Find where the given text appears and provide that cell's center as [X, Y] coordinate. 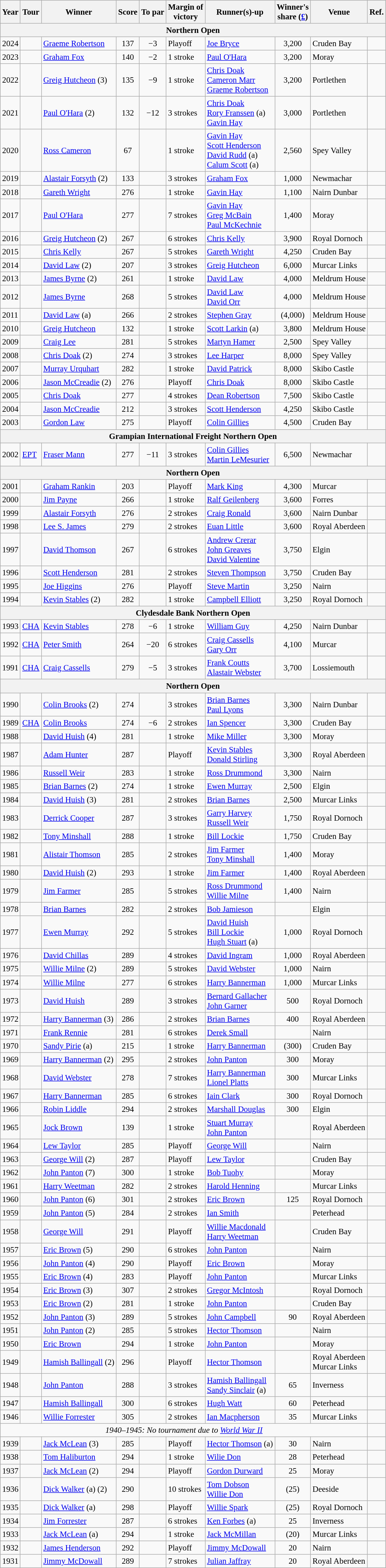
Winner [79, 12]
George Will (2) [79, 1159]
Bob Tuohy [240, 1173]
1940–1945: No tournament due to World War II [184, 1430]
Graeme Robertson [79, 44]
John Panton (2) [79, 1330]
284 [128, 1213]
301 [128, 1200]
Tour [31, 12]
Sandy Pirie (a) [79, 1046]
−20 [153, 645]
1957 [10, 1250]
2023 [10, 57]
1986 [10, 773]
John Panton (5) [79, 1213]
6,000 [293, 265]
35 [293, 1417]
Hamish Ballingall [79, 1403]
1988 [10, 736]
1936 [10, 1489]
Hector Thomson (a) [240, 1444]
2006 [10, 382]
2000 [10, 500]
1990 [10, 705]
1963 [10, 1159]
Greig Hutcheon (3) [79, 80]
Chris Doak Rory Franssen (a) Gavin Hay [240, 113]
1952 [10, 1317]
Harold Henning [240, 1186]
−12 [153, 113]
Craig Cassells Gary Orr [240, 645]
Ian Spencer [240, 723]
Lee S. James [79, 527]
Frank Coutts Alastair Webster [240, 668]
Gregor McIntosh [240, 1290]
2001 [10, 486]
Dean Robertson [240, 396]
Dick Walker (a) (2) [79, 1489]
Harry Weetman [79, 1186]
Frank Rennie [79, 1032]
3,900 [293, 238]
2019 [10, 179]
1984 [10, 800]
Alastair Forsyth [79, 513]
David Patrick [240, 369]
1975 [10, 969]
1994 [10, 600]
137 [128, 44]
207 [128, 265]
Eric Brown (3) [79, 1290]
Harry Bannerman Lionel Platts [240, 1078]
1935 [10, 1507]
Derek Small [240, 1032]
2011 [10, 315]
2014 [10, 265]
1989 [10, 723]
Royal AberdeenMurcar Links [339, 1362]
Year [10, 12]
1996 [10, 573]
Chris Doak (2) [79, 356]
Colin Gillies Martin LeMesurier [240, 454]
Adam Hunter [79, 754]
1967 [10, 1096]
1993 [10, 626]
1937 [10, 1471]
1949 [10, 1362]
500 [293, 1001]
1982 [10, 836]
7,500 [293, 396]
−3 [153, 44]
Eric Brown (2) [79, 1304]
1983 [10, 818]
268 [128, 297]
James Byrne (2) [79, 279]
Margin ofvictory [185, 12]
1964 [10, 1146]
1985 [10, 786]
1965 [10, 1128]
2008 [10, 356]
Graham Rankin [79, 486]
2002 [10, 454]
400 [293, 1019]
135 [128, 80]
1962 [10, 1173]
Alistair Thomson [79, 854]
2013 [10, 279]
Andrew Crerar John Greaves David Valentine [240, 549]
1980 [10, 873]
2022 [10, 80]
133 [128, 179]
Hugh Watt [240, 1403]
Peter Smith [79, 645]
Hamish Ballingall (2) [79, 1362]
Ross Drummond Willie Milne [240, 891]
1981 [10, 854]
1955 [10, 1276]
−2 [153, 57]
Paul O'Hara (2) [79, 113]
(4,000) [293, 315]
David Law (a) [79, 315]
4,100 [293, 645]
4,300 [293, 486]
Stuart Murray John Panton [240, 1128]
1979 [10, 891]
Gordon Durward [240, 1471]
2007 [10, 369]
Tony Minshall [79, 836]
10 strokes [185, 1489]
Kevin Stables Donald Stirling [240, 754]
Wilie Don [240, 1457]
1992 [10, 645]
Gavin Hay [240, 192]
EPT [31, 454]
1959 [10, 1213]
David Law David Orr [240, 297]
Derrick Cooper [79, 818]
Craig Lee [79, 342]
Chris Doak Cameron Marr Graeme Robertson [240, 80]
30 [293, 1444]
Greig Hutcheon (2) [79, 238]
Brian Barnes Paul Lyons [240, 705]
David Huish (2) [79, 873]
Harry Bannerman (2) [79, 1059]
1987 [10, 754]
Forres [339, 500]
1934 [10, 1521]
60 [293, 1403]
286 [128, 1019]
Venue [339, 12]
203 [128, 486]
Jack McLean (3) [79, 1444]
307 [128, 1290]
Clydesdale Bank Northern Open [193, 613]
Craig Cassells [79, 668]
1948 [10, 1385]
28 [293, 1457]
2010 [10, 328]
1931 [10, 1561]
Willie Macdonald Harry Weetman [240, 1231]
2012 [10, 297]
Jason McCreadie (2) [79, 382]
Willie Forrester [79, 1417]
2004 [10, 409]
1939 [10, 1444]
67 [128, 151]
(20) [293, 1534]
1968 [10, 1078]
Ian Smith [240, 1213]
−5 [153, 668]
James Henderson [79, 1548]
Steve Martin [240, 586]
Iain Clark [240, 1096]
1966 [10, 1109]
Deeside [339, 1489]
Russell Weir [79, 773]
David Huish (3) [79, 800]
1977 [10, 932]
Craig Ronald [240, 513]
William Guy [240, 626]
Runner(s)-up [240, 12]
1976 [10, 956]
1946 [10, 1417]
1951 [10, 1330]
305 [128, 1417]
John Panton (4) [79, 1263]
Robin Liddle [79, 1109]
Joe Higgins [79, 586]
Willie Milne (2) [79, 969]
3,700 [293, 668]
David Ingram [240, 956]
261 [128, 279]
Steven Thompson [240, 573]
Lossiemouth [339, 668]
215 [128, 1046]
Ian Macpherson [240, 1417]
Willie Spark [240, 1507]
275 [128, 423]
Dick Walker (a) [79, 1507]
David Huish (4) [79, 736]
2024 [10, 44]
−11 [153, 454]
Bill Lockie [240, 836]
Bob Jamieson [240, 909]
David Law (2) [79, 265]
Scott Larkin (a) [240, 328]
1978 [10, 909]
Jack McLean (2) [79, 1471]
Mike Miller [240, 736]
1960 [10, 1200]
1972 [10, 1019]
James Byrne [79, 297]
1997 [10, 549]
212 [128, 409]
Marshall Douglas [240, 1109]
139 [128, 1128]
2005 [10, 396]
David Law [240, 279]
Stephen Gray [240, 315]
Gavin Hay Greg McBain Paul McKechnie [240, 215]
Grampian International Freight Northern Open [193, 436]
Lee Harper [240, 356]
1970 [10, 1046]
Ralf Geilenberg [240, 500]
264 [128, 645]
John Panton (6) [79, 1200]
1991 [10, 668]
−9 [153, 80]
295 [128, 1059]
Harry Bannerman (3) [79, 1019]
125 [293, 1200]
1956 [10, 1263]
Julian Jaffray [240, 1561]
2017 [10, 215]
Jock Brown [79, 1128]
Martyn Hamer [240, 342]
1950 [10, 1344]
Ken Forbes (a) [240, 1521]
1973 [10, 1001]
Kevin Stables (2) [79, 600]
Gavin Hay Scott Henderson David Rudd (a) Calum Scott (a) [240, 151]
Tom Haliburton [79, 1457]
90 [293, 1317]
David Thomson [79, 549]
Alastair Forsyth (2) [79, 179]
David Chillas [79, 956]
3,000 [293, 113]
To par [153, 12]
1969 [10, 1059]
Bernard Gallacher John Garner [240, 1001]
2015 [10, 251]
2020 [10, 151]
2,560 [293, 151]
Joe Bryce [240, 44]
David Huish Bill Lockie Hugh Stuart (a) [240, 932]
1974 [10, 982]
3,800 [293, 328]
Jason McCreadie [79, 409]
Colin Brooks [79, 723]
Mark King [240, 486]
1998 [10, 527]
Brian Barnes (2) [79, 786]
Eric Brown (5) [79, 1250]
Campbell Elliott [240, 600]
1953 [10, 1304]
1971 [10, 1032]
Score [128, 12]
298 [128, 1507]
2009 [10, 342]
291 [128, 1231]
Jim Farmer Tony Minshall [240, 854]
4,500 [293, 423]
Gordon Law [79, 423]
1933 [10, 1534]
6,500 [293, 454]
296 [128, 1362]
1932 [10, 1548]
Murray Urquhart [79, 369]
293 [128, 873]
Jim Forrester [79, 1521]
1,100 [293, 192]
Eric Brown (4) [79, 1276]
Jim Payne [79, 500]
Colin Brooks (2) [79, 705]
Jack McMillan [240, 1534]
Kevin Stables [79, 626]
Ross Drummond [240, 773]
Winner'sshare (£) [293, 12]
John Panton (3) [79, 1317]
2021 [10, 113]
Colin Gillies [240, 423]
Willie Milne [79, 982]
(300) [293, 1046]
1961 [10, 1186]
John Panton (7) [79, 1173]
David Huish [79, 1001]
1958 [10, 1231]
1954 [10, 1290]
John Campbell [240, 1317]
140 [128, 57]
1999 [10, 513]
Hamish Ballingall Sandy Sinclair (a) [240, 1385]
2016 [10, 238]
2018 [10, 192]
1938 [10, 1457]
Ross Cameron [79, 151]
1995 [10, 586]
Fraser Mann [79, 454]
Euan Little [240, 527]
65 [293, 1385]
Tom Dobson Willie Don [240, 1489]
2003 [10, 423]
Ref. [376, 12]
Jack McLean (a) [79, 1534]
Garry Harvey Russell Weir [240, 818]
1947 [10, 1403]
